Output the [X, Y] coordinate of the center of the cell containing the given text.  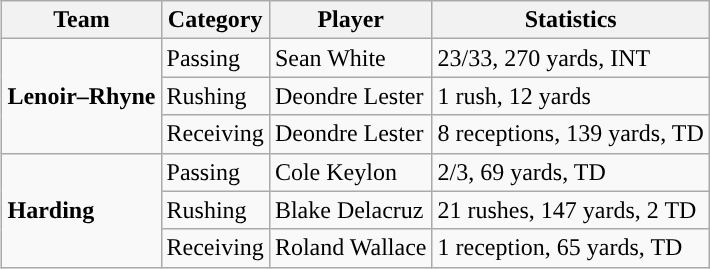
Category [215, 20]
Sean White [350, 58]
Blake Delacruz [350, 210]
23/33, 270 yards, INT [570, 58]
Player [350, 20]
21 rushes, 147 yards, 2 TD [570, 210]
1 reception, 65 yards, TD [570, 248]
8 receptions, 139 yards, TD [570, 134]
Lenoir–Rhyne [82, 96]
Statistics [570, 20]
Harding [82, 210]
Cole Keylon [350, 172]
2/3, 69 yards, TD [570, 172]
Roland Wallace [350, 248]
Team [82, 20]
1 rush, 12 yards [570, 96]
